For the text-containing cell, return its midpoint in [x, y] coordinate format. 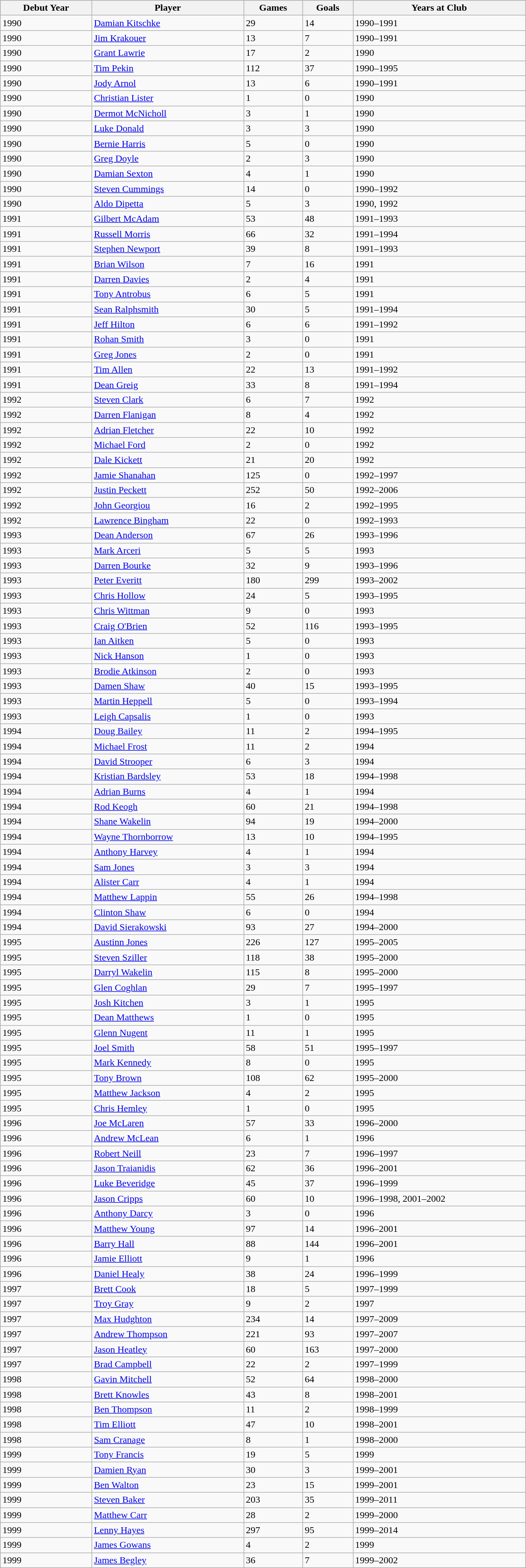
Tony Antrobus [168, 294]
Dale Kickett [168, 460]
Damian Sexton [168, 173]
Craig O'Brien [168, 626]
Jamie Elliott [168, 1259]
Mark Kennedy [168, 1063]
Stephen Newport [168, 249]
1992–1993 [439, 520]
Tim Allen [168, 369]
297 [273, 1530]
Michael Frost [168, 746]
1997–2009 [439, 1319]
Lawrence Bingham [168, 520]
Dermot McNicholl [168, 113]
57 [273, 1123]
Shane Wakelin [168, 822]
Steven Baker [168, 1500]
180 [273, 580]
Brett Knowles [168, 1394]
125 [273, 475]
Andrew McLean [168, 1138]
Greg Doyle [168, 158]
Daniel Healy [168, 1274]
Justin Peckett [168, 490]
39 [273, 249]
Matthew Carr [168, 1515]
1992–1997 [439, 475]
Tony Brown [168, 1078]
95 [328, 1530]
David Strooper [168, 761]
55 [273, 897]
203 [273, 1500]
Alister Carr [168, 882]
Aldo Dipetta [168, 204]
Leigh Capsalis [168, 716]
Adrian Fletcher [168, 430]
Steven Clark [168, 400]
Damen Shaw [168, 686]
67 [273, 535]
Joel Smith [168, 1048]
1992–1995 [439, 505]
Player [168, 8]
234 [273, 1319]
Rohan Smith [168, 339]
Jamie Shanahan [168, 475]
Glenn Nugent [168, 1033]
Years at Club [439, 8]
108 [273, 1078]
1999–2000 [439, 1515]
64 [328, 1379]
Chris Hemley [168, 1108]
50 [328, 490]
1999–2014 [439, 1530]
Joe McLaren [168, 1123]
Anthony Harvey [168, 852]
Troy Gray [168, 1304]
Jeff Hilton [168, 324]
1993–2002 [439, 580]
27 [328, 927]
Michael Ford [168, 445]
Dean Matthews [168, 1018]
Tony Francis [168, 1455]
17 [273, 53]
Glen Coghlan [168, 988]
Josh Kitchen [168, 1003]
Ben Thompson [168, 1410]
Brian Wilson [168, 264]
Jason Traianidis [168, 1168]
Tim Elliott [168, 1425]
1997–2000 [439, 1349]
Austinn Jones [168, 942]
Brodie Atkinson [168, 671]
116 [328, 626]
Mark Arceri [168, 550]
Nick Hanson [168, 656]
Darren Flanigan [168, 415]
47 [273, 1425]
20 [328, 460]
88 [273, 1244]
Sean Ralphsmith [168, 309]
Kristian Bardsley [168, 776]
Brad Campbell [168, 1364]
Darryl Wakelin [168, 972]
Wayne Thornborrow [168, 837]
Grant Lawrie [168, 53]
66 [273, 234]
1997–2007 [439, 1334]
Damian Kitschke [168, 23]
Debut Year [46, 8]
Damien Ryan [168, 1470]
Luke Donald [168, 128]
Darren Bourke [168, 565]
Anthony Darcy [168, 1214]
252 [273, 490]
299 [328, 580]
221 [273, 1334]
Sam Jones [168, 867]
35 [328, 1500]
Sam Cranage [168, 1440]
Luke Beveridge [168, 1184]
James Begley [168, 1560]
Peter Everitt [168, 580]
1990, 1992 [439, 204]
40 [273, 686]
Chris Hollow [168, 596]
1990–1992 [439, 189]
Goals [328, 8]
1999–2002 [439, 1560]
118 [273, 957]
Ian Aitken [168, 641]
58 [273, 1048]
1996–2000 [439, 1123]
Robert Neill [168, 1153]
1992–2006 [439, 490]
Gilbert McAdam [168, 219]
48 [328, 219]
Greg Jones [168, 354]
Russell Morris [168, 234]
James Gowans [168, 1545]
163 [328, 1349]
Matthew Young [168, 1229]
51 [328, 1048]
Dean Greig [168, 384]
1998–1999 [439, 1410]
43 [273, 1394]
1996–1998, 2001–2002 [439, 1199]
Lenny Hayes [168, 1530]
1993–1994 [439, 701]
John Georgiou [168, 505]
Max Hudghton [168, 1319]
1999–2011 [439, 1500]
Steven Cummings [168, 189]
Gavin Mitchell [168, 1379]
127 [328, 942]
Brett Cook [168, 1289]
97 [273, 1229]
1996–1997 [439, 1153]
Bernie Harris [168, 143]
1995–2005 [439, 942]
112 [273, 68]
Jody Arnol [168, 83]
Tim Pekin [168, 68]
Rod Keogh [168, 807]
45 [273, 1184]
115 [273, 972]
Barry Hall [168, 1244]
144 [328, 1244]
Martin Heppell [168, 701]
28 [273, 1515]
David Sierakowski [168, 927]
Jim Krakouer [168, 38]
Matthew Jackson [168, 1093]
Christian Lister [168, 98]
94 [273, 822]
1990–1995 [439, 68]
Clinton Shaw [168, 912]
Games [273, 8]
226 [273, 942]
Matthew Lappin [168, 897]
Doug Bailey [168, 731]
Darren Davies [168, 279]
Dean Anderson [168, 535]
Chris Wittman [168, 611]
Jason Cripps [168, 1199]
Steven Sziller [168, 957]
Andrew Thompson [168, 1334]
Ben Walton [168, 1485]
Adrian Burns [168, 792]
Jason Heatley [168, 1349]
